From the cell containing the given text, extract its center point as [x, y] coordinate. 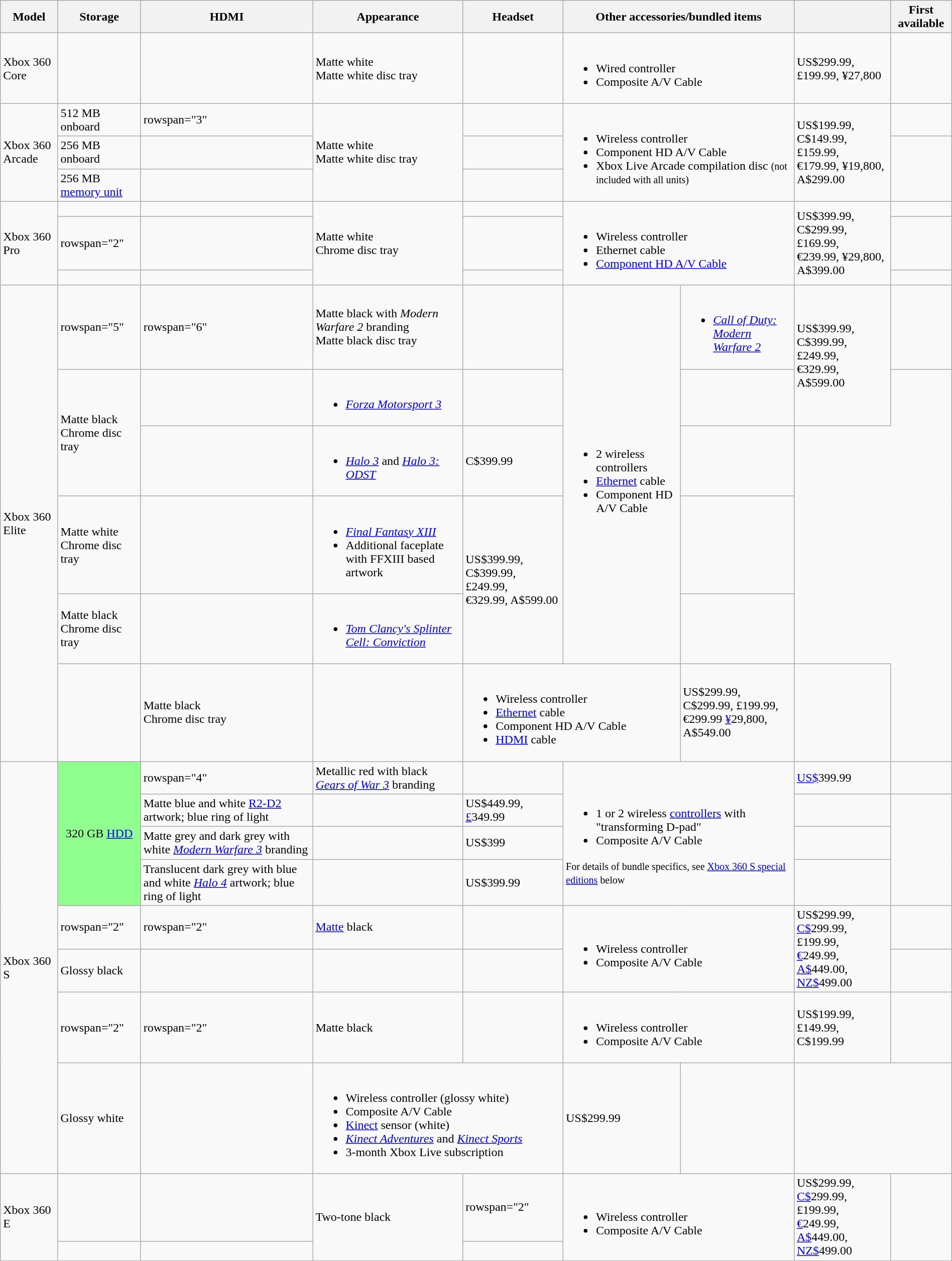
Xbox 360 Core [29, 68]
Model [29, 17]
Xbox 360 Arcade [29, 153]
Wireless controllerEthernet cableComponent HD A/V Cable [679, 243]
Storage [99, 17]
Appearance [388, 17]
1 or 2 wireless controllers with "transforming D-pad"Composite A/V CableFor details of bundle specifics, see Xbox 360 S special editions below [679, 833]
rowspan="3" [227, 119]
C$399.99 [513, 461]
Two-tone black [388, 1217]
rowspan="5" [99, 327]
Call of Duty: Modern Warfare 2 [737, 327]
Glossy white [99, 1118]
rowspan="4" [227, 777]
Wireless controllerComponent HD A/V CableXbox Live Arcade compilation disc (not included with all units) [679, 153]
Forza Motorsport 3 [388, 398]
US$199.99, £149.99, C$199.99 [842, 1028]
Matte black with Modern Warfare 2 brandingMatte black disc tray [388, 327]
Wireless controllerEthernet cableComponent HD A/V CableHDMI cable [571, 712]
rowspan="6" [227, 327]
US$449.99, £349.99 [513, 810]
2 wireless controllersEthernet cableComponent HD A/V Cable [622, 474]
US$299.99, C$299.99, £199.99,€299.99 ¥29,800, A$549.00 [737, 712]
US$199.99, C$149.99, £159.99,€179.99, ¥19,800, A$299.00 [842, 153]
Xbox 360 S [29, 967]
Xbox 360 Pro [29, 243]
US$299.99 [622, 1118]
Other accessories/bundled items [679, 17]
512 MB onboard [99, 119]
256 MB memory unit [99, 185]
256 MB onboard [99, 153]
US$399.99, C$299.99, £169.99,€239.99, ¥29,800, A$399.00 [842, 243]
Xbox 360 Elite [29, 523]
Wired controllerComposite A/V Cable [679, 68]
Matte blue and white R2-D2 artwork; blue ring of light [227, 810]
US$399 [513, 843]
First available [921, 17]
Final Fantasy XIIIAdditional faceplate with FFXIII based artwork [388, 545]
HDMI [227, 17]
Xbox 360 E [29, 1217]
Headset [513, 17]
US$299.99, £199.99, ¥27,800 [842, 68]
Halo 3 and Halo 3: ODST [388, 461]
Metallic red with black Gears of War 3 branding [388, 777]
Translucent dark grey with blue and white Halo 4 artwork; blue ring of light [227, 882]
Tom Clancy's Splinter Cell: Conviction [388, 628]
Glossy black [99, 971]
320 GB HDD [99, 833]
Matte grey and dark grey with white Modern Warfare 3 branding [227, 843]
Wireless controller (glossy white)Composite A/V CableKinect sensor (white)Kinect Adventures and Kinect Sports3-month Xbox Live subscription [438, 1118]
